Detect which cell encompasses the target text, then output its [X, Y] center coordinate. 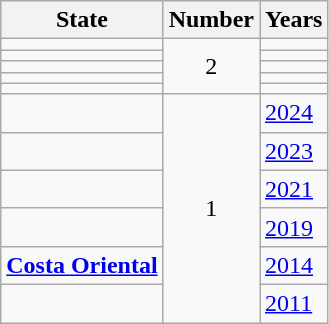
1 [211, 208]
Years [294, 20]
2019 [294, 227]
2021 [294, 189]
State [82, 20]
2024 [294, 113]
2 [211, 66]
Number [211, 20]
2023 [294, 151]
2011 [294, 303]
Costa Oriental [82, 265]
2014 [294, 265]
